Provide the (X, Y) coordinate of the cell's center where the given text is located.  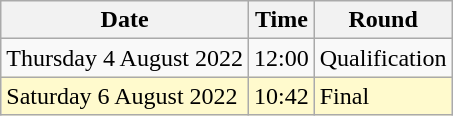
Date (125, 20)
Thursday 4 August 2022 (125, 58)
10:42 (281, 96)
Round (383, 20)
12:00 (281, 58)
Saturday 6 August 2022 (125, 96)
Time (281, 20)
Qualification (383, 58)
Final (383, 96)
